Find where the given text appears and provide that cell's center as (X, Y) coordinate. 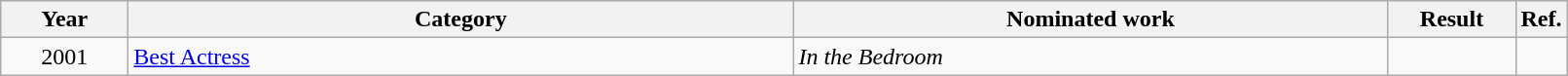
Best Actress (461, 57)
Category (461, 19)
Ref. (1542, 19)
Year (64, 19)
2001 (64, 57)
Nominated work (1090, 19)
Result (1452, 19)
In the Bedroom (1090, 57)
